From the cell containing the given text, extract its center point as (x, y) coordinate. 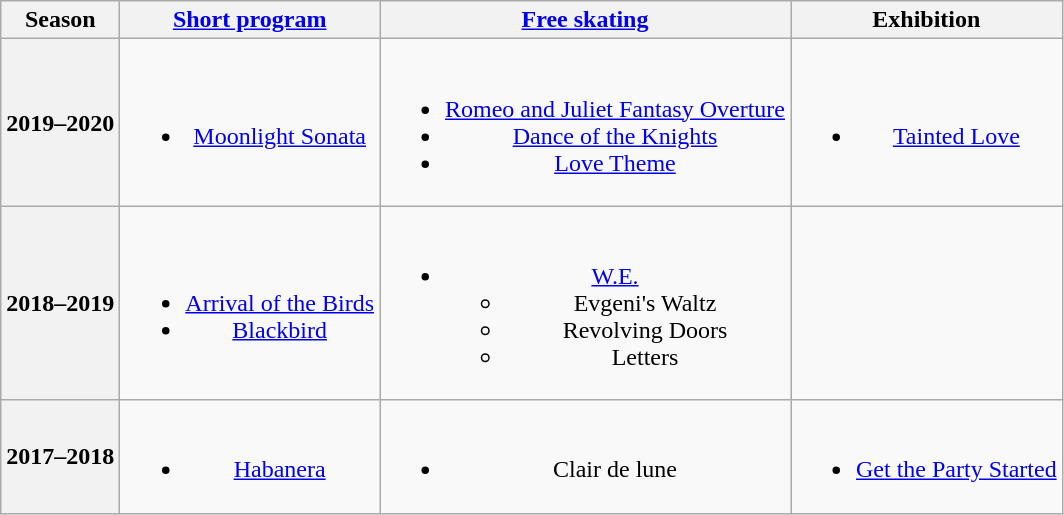
2018–2019 (60, 303)
Moonlight Sonata (250, 122)
Clair de lune (586, 456)
2019–2020 (60, 122)
Romeo and Juliet Fantasy Overture Dance of the Knights Love Theme (586, 122)
Get the Party Started (926, 456)
Tainted Love (926, 122)
Free skating (586, 20)
W.E. Evgeni's WaltzRevolving DoorsLetters (586, 303)
Arrival of the Birds Blackbird (250, 303)
Short program (250, 20)
Habanera (250, 456)
Season (60, 20)
Exhibition (926, 20)
2017–2018 (60, 456)
